Pinpoint the cell where the given text exists, returning its (X, Y) midpoint coordinate. 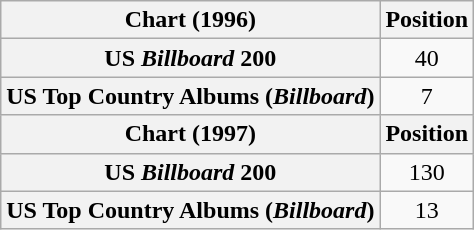
130 (427, 172)
Chart (1997) (190, 134)
13 (427, 210)
Chart (1996) (190, 20)
40 (427, 58)
7 (427, 96)
